Extract the [x, y] coordinate from the center of the cell holding the provided text.  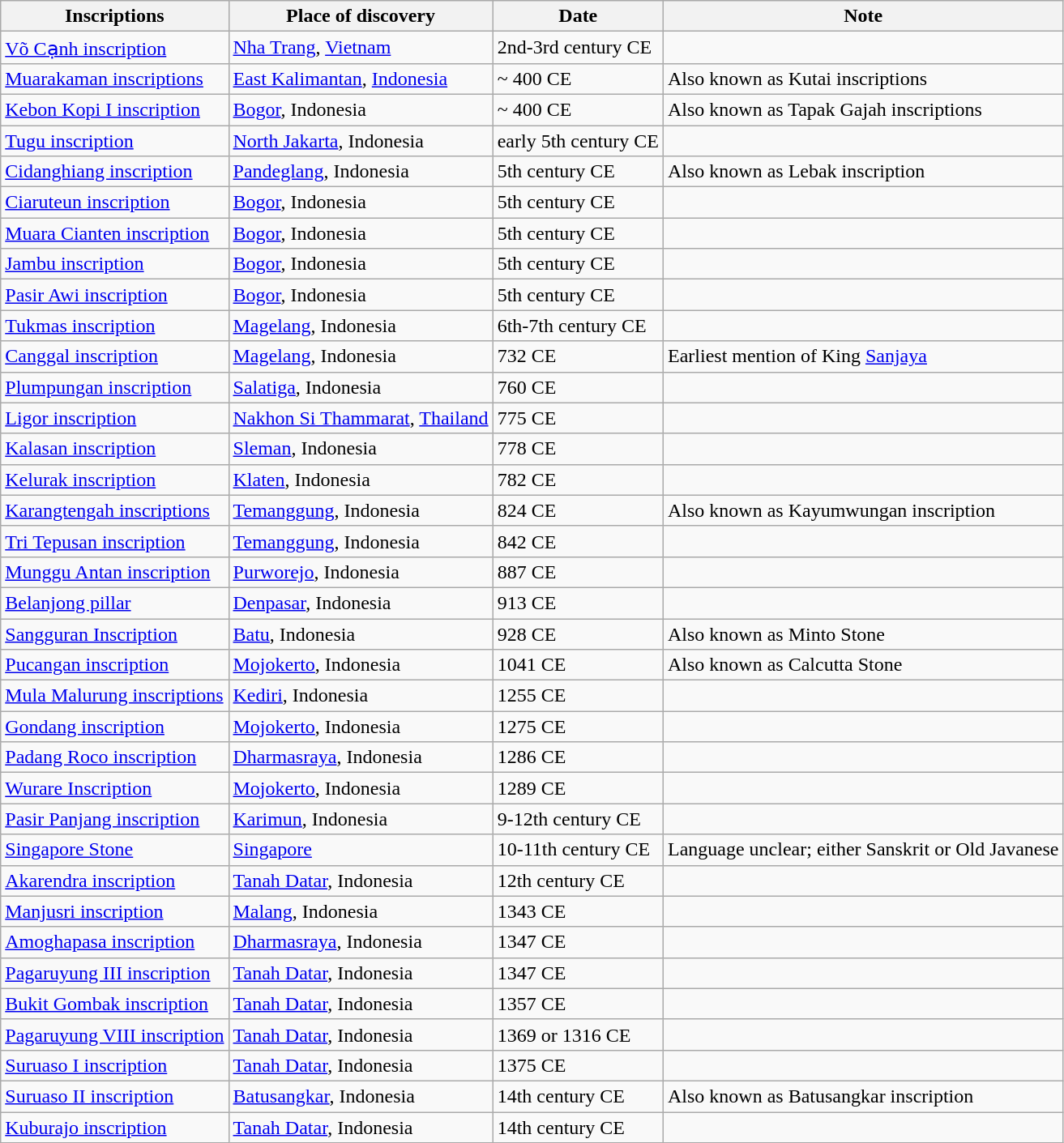
Wurare Inscription [115, 788]
Klaten, Indonesia [361, 480]
Muara Cianten inscription [115, 233]
778 CE [578, 449]
Purworejo, Indonesia [361, 572]
Also known as Kutai inscriptions [863, 79]
Sangguran Inscription [115, 634]
928 CE [578, 634]
Võ Cạnh inscription [115, 48]
Nakhon Si Thammarat, Thailand [361, 418]
Amoghapasa inscription [115, 942]
Singapore Stone [115, 850]
Inscriptions [115, 16]
Muarakaman inscriptions [115, 79]
Malang, Indonesia [361, 911]
12th century CE [578, 881]
Also known as Batusangkar inscription [863, 1096]
early 5th century CE [578, 140]
Padang Roco inscription [115, 757]
10-11th century CE [578, 850]
Suruaso I inscription [115, 1065]
Also known as Minto Stone [863, 634]
887 CE [578, 572]
Note [863, 16]
Kalasan inscription [115, 449]
782 CE [578, 480]
732 CE [578, 356]
Belanjong pillar [115, 603]
Gondang inscription [115, 727]
Batusangkar, Indonesia [361, 1096]
1357 CE [578, 1004]
Pandeglang, Indonesia [361, 172]
Cidanghiang inscription [115, 172]
775 CE [578, 418]
Batu, Indonesia [361, 634]
6th-7th century CE [578, 326]
Sleman, Indonesia [361, 449]
Singapore [361, 850]
Tukmas inscription [115, 326]
Earliest mention of King Sanjaya [863, 356]
Pagaruyung III inscription [115, 973]
Karimun, Indonesia [361, 819]
Tri Tepusan inscription [115, 541]
Kebon Kopi I inscription [115, 109]
1275 CE [578, 727]
East Kalimantan, Indonesia [361, 79]
Manjusri inscription [115, 911]
Kelurak inscription [115, 480]
Pagaruyung VIII inscription [115, 1034]
Nha Trang, Vietnam [361, 48]
Karangtengah inscriptions [115, 510]
913 CE [578, 603]
Plumpungan inscription [115, 387]
1286 CE [578, 757]
Pasir Awi inscription [115, 295]
Jambu inscription [115, 264]
Tugu inscription [115, 140]
1375 CE [578, 1065]
Also known as Kayumwungan inscription [863, 510]
842 CE [578, 541]
Date [578, 16]
Place of discovery [361, 16]
Language unclear; either Sanskrit or Old Javanese [863, 850]
1289 CE [578, 788]
Suruaso II inscription [115, 1096]
Pucangan inscription [115, 665]
North Jakarta, Indonesia [361, 140]
824 CE [578, 510]
Kuburajo inscription [115, 1127]
2nd-3rd century CE [578, 48]
1255 CE [578, 696]
9-12th century CE [578, 819]
Ciaruteun inscription [115, 203]
Ligor inscription [115, 418]
1369 or 1316 CE [578, 1034]
Pasir Panjang inscription [115, 819]
1041 CE [578, 665]
Also known as Lebak inscription [863, 172]
Also known as Calcutta Stone [863, 665]
Bukit Gombak inscription [115, 1004]
Mula Malurung inscriptions [115, 696]
760 CE [578, 387]
Akarendra inscription [115, 881]
Also known as Tapak Gajah inscriptions [863, 109]
Canggal inscription [115, 356]
1343 CE [578, 911]
Munggu Antan inscription [115, 572]
Kediri, Indonesia [361, 696]
Denpasar, Indonesia [361, 603]
Salatiga, Indonesia [361, 387]
